Output the (X, Y) coordinate of the center of the cell containing the given text.  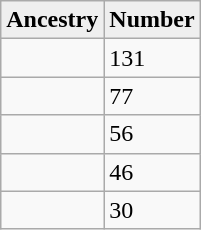
131 (152, 58)
46 (152, 172)
77 (152, 96)
Ancestry (52, 20)
30 (152, 210)
56 (152, 134)
Number (152, 20)
